Pinpoint the cell where the given text exists, returning its [X, Y] midpoint coordinate. 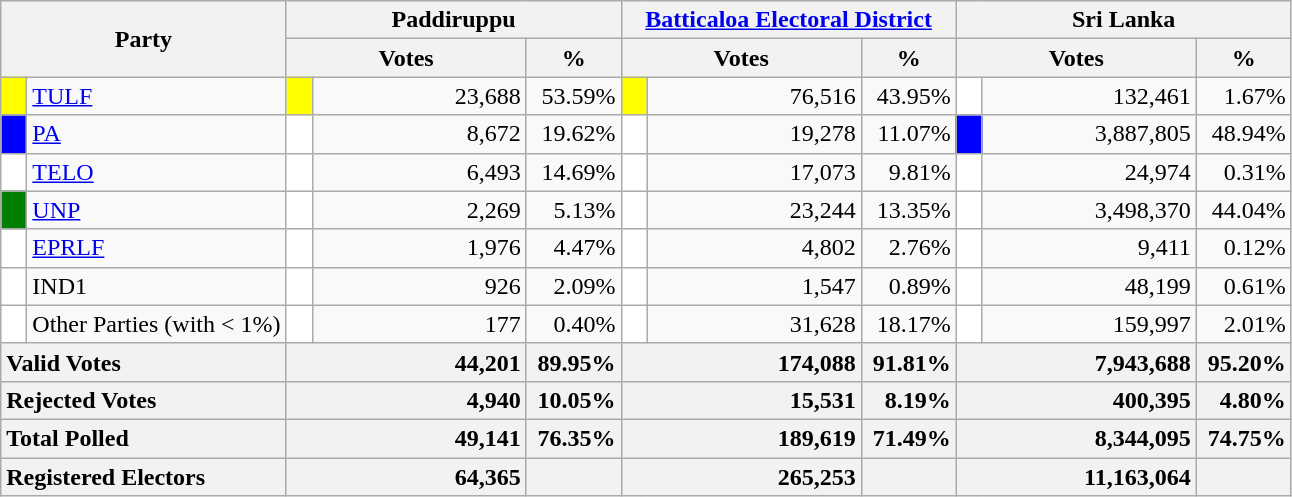
53.59% [574, 96]
2,269 [419, 210]
1,976 [419, 248]
132,461 [1089, 96]
Valid Votes [144, 362]
9,411 [1089, 248]
177 [419, 324]
Rejected Votes [144, 400]
0.89% [908, 286]
0.31% [1244, 172]
4,940 [406, 400]
48.94% [1244, 134]
TELO [156, 172]
0.40% [574, 324]
19,278 [754, 134]
49,141 [406, 438]
2.01% [1244, 324]
Sri Lanka [1124, 20]
11,163,064 [1076, 477]
4,802 [754, 248]
1,547 [754, 286]
174,088 [741, 362]
Other Parties (with < 1%) [156, 324]
13.35% [908, 210]
159,997 [1089, 324]
4.80% [1244, 400]
15,531 [741, 400]
3,498,370 [1089, 210]
3,887,805 [1089, 134]
14.69% [574, 172]
74.75% [1244, 438]
5.13% [574, 210]
18.17% [908, 324]
64,365 [406, 477]
7,943,688 [1076, 362]
Batticaloa Electoral District [788, 20]
43.95% [908, 96]
44,201 [406, 362]
0.61% [1244, 286]
TULF [156, 96]
4.47% [574, 248]
PA [156, 134]
23,244 [754, 210]
23,688 [419, 96]
Registered Electors [144, 477]
2.09% [574, 286]
UNP [156, 210]
31,628 [754, 324]
1.67% [1244, 96]
17,073 [754, 172]
6,493 [419, 172]
Party [144, 39]
8.19% [908, 400]
400,395 [1076, 400]
8,672 [419, 134]
2.76% [908, 248]
44.04% [1244, 210]
9.81% [908, 172]
76.35% [574, 438]
89.95% [574, 362]
19.62% [574, 134]
EPRLF [156, 248]
0.12% [1244, 248]
Total Polled [144, 438]
24,974 [1089, 172]
IND1 [156, 286]
10.05% [574, 400]
71.49% [908, 438]
76,516 [754, 96]
189,619 [741, 438]
11.07% [908, 134]
91.81% [908, 362]
95.20% [1244, 362]
926 [419, 286]
265,253 [741, 477]
Paddiruppu [454, 20]
48,199 [1089, 286]
8,344,095 [1076, 438]
